Return the (X, Y) coordinate for the center point of the cell that contains the specified text.  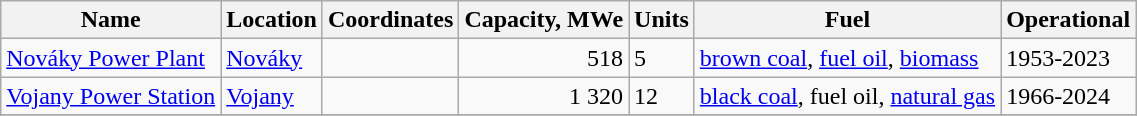
Capacity, MWe (544, 20)
12 (662, 96)
1966-2024 (1068, 96)
Nováky (272, 58)
brown coal, fuel oil, biomass (847, 58)
Coordinates (390, 20)
Nováky Power Plant (111, 58)
Vojany (272, 96)
Name (111, 20)
5 (662, 58)
Operational (1068, 20)
Vojany Power Station (111, 96)
Units (662, 20)
Location (272, 20)
Fuel (847, 20)
1 320 (544, 96)
518 (544, 58)
black coal, fuel oil, natural gas (847, 96)
1953-2023 (1068, 58)
